Detect which cell encompasses the target text, then output its (x, y) center coordinate. 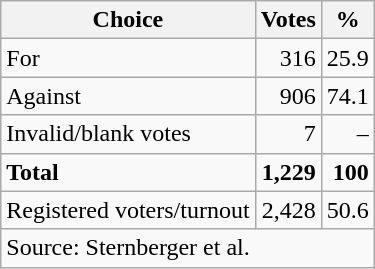
Registered voters/turnout (128, 210)
100 (348, 172)
50.6 (348, 210)
Total (128, 172)
1,229 (288, 172)
906 (288, 96)
316 (288, 58)
25.9 (348, 58)
Choice (128, 20)
7 (288, 134)
Votes (288, 20)
Against (128, 96)
% (348, 20)
Invalid/blank votes (128, 134)
74.1 (348, 96)
2,428 (288, 210)
– (348, 134)
Source: Sternberger et al. (188, 248)
For (128, 58)
